Return (X, Y) of the center of cell containing provided text 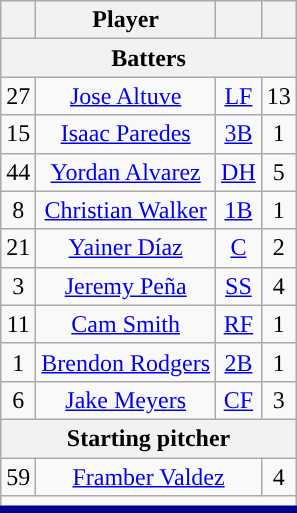
1B (239, 210)
Batters (149, 58)
44 (18, 172)
Jeremy Peña (126, 286)
DH (239, 172)
59 (18, 477)
8 (18, 210)
Player (126, 20)
6 (18, 400)
Framber Valdez (148, 477)
C (239, 248)
Yordan Alvarez (126, 172)
2B (239, 362)
Cam Smith (126, 324)
27 (18, 96)
21 (18, 248)
5 (278, 172)
2 (278, 248)
Christian Walker (126, 210)
Jose Altuve (126, 96)
CF (239, 400)
Brendon Rodgers (126, 362)
LF (239, 96)
Yainer Díaz (126, 248)
15 (18, 134)
13 (278, 96)
Jake Meyers (126, 400)
Isaac Paredes (126, 134)
3B (239, 134)
RF (239, 324)
SS (239, 286)
Starting pitcher (149, 438)
11 (18, 324)
